Extract the (X, Y) coordinate from the center of the cell holding the provided text.  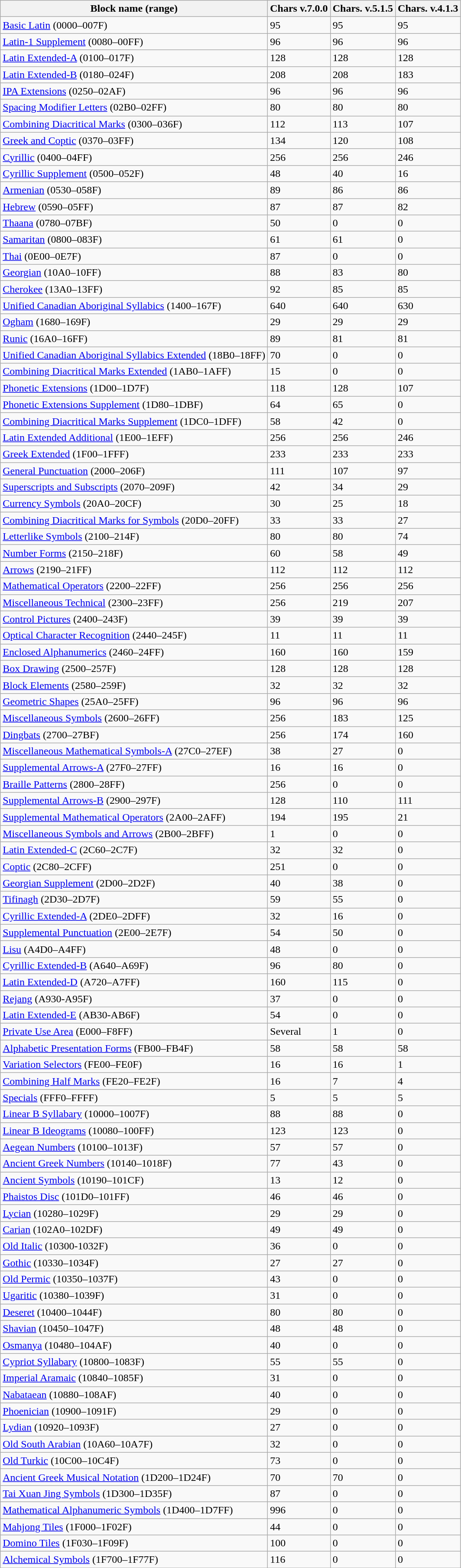
207 (428, 603)
Old Italic (10300-1032F) (134, 1246)
134 (299, 140)
Aegean Numbers (10100–1013F) (134, 1147)
Latin Extended-D (A720–A7FF) (134, 982)
Cyrillic Supplement (0500–052F) (134, 173)
Latin Extended-E (AB30-AB6F) (134, 1015)
115 (363, 982)
Cyrillic Extended-A (2DE0–2DFF) (134, 916)
Mahjong Tiles (1F000–1F02F) (134, 1526)
Alphabetic Presentation Forms (FB00–FB4F) (134, 1048)
125 (428, 718)
65 (363, 404)
Optical Character Recognition (2440–245F) (134, 636)
251 (299, 867)
Unified Canadian Aboriginal Syllabics Extended (18B0–18FF) (134, 355)
630 (428, 306)
13 (299, 1180)
Basic Latin (0000–007F) (134, 25)
Lydian (10920–1093F) (134, 1428)
Mathematical Alphanumeric Symbols (1D400–1D7FF) (134, 1510)
Chars. v.5.1.5 (363, 9)
Ancient Symbols (10190–101CF) (134, 1180)
Tifinagh (2D30–2D7F) (134, 900)
Linear B Syllabary (10000–1007F) (134, 1114)
Osmanya (10480–104AF) (134, 1345)
Phonetic Extensions (1D00–1D7F) (134, 388)
Control Pictures (2400–243F) (134, 619)
Currency Symbols (20A0–20CF) (134, 504)
Block Elements (2580–259F) (134, 685)
Cypriot Syllabary (10800–1083F) (134, 1362)
37 (299, 998)
219 (363, 603)
Superscripts and Subscripts (2070–209F) (134, 487)
Spacing Modifier Letters (02B0–02FF) (134, 108)
Shavian (10450–1047F) (134, 1329)
Thaana (0780–07BF) (134, 223)
Latin Extended-B (0180–024F) (134, 75)
Chars. v.4.1.3 (428, 9)
25 (363, 504)
73 (299, 1460)
Miscellaneous Mathematical Symbols-A (27C0–27EF) (134, 751)
83 (363, 273)
Georgian (10A0–10FF) (134, 273)
194 (299, 817)
15 (299, 372)
Domino Tiles (1F030–1F09F) (134, 1543)
Cyrillic Extended-B (A640–A69F) (134, 965)
Thai (0E00–0E7F) (134, 256)
996 (299, 1510)
4 (428, 1081)
Imperial Aramaic (10840–1085F) (134, 1378)
82 (428, 207)
Ugaritic (10380–1039F) (134, 1296)
Specials (FFF0–FFFF) (134, 1098)
30 (299, 504)
18 (428, 504)
Old Permic (10350–1037F) (134, 1279)
Miscellaneous Symbols and Arrows (2B00–2BFF) (134, 834)
34 (363, 487)
Tai Xuan Jing Symbols (1D300–1D35F) (134, 1493)
Greek Extended (1F00–1FFF) (134, 454)
Supplemental Punctuation (2E00–2E7F) (134, 932)
Latin-1 Supplement (0080–00FF) (134, 42)
120 (363, 140)
60 (299, 553)
7 (363, 1081)
Ancient Greek Numbers (10140–1018F) (134, 1164)
Braille Patterns (2800–28FF) (134, 784)
Lisu (A4D0–A4FF) (134, 949)
Linear B Ideograms (10080–100FF) (134, 1131)
Runic (16A0–16FF) (134, 339)
Samaritan (0800–083F) (134, 240)
Old Turkic (10C00–10C4F) (134, 1460)
Supplemental Mathematical Operators (2A00–2AFF) (134, 817)
Several (299, 1032)
Box Drawing (2500–257F) (134, 668)
97 (428, 470)
Latin Extended Additional (1E00–1EFF) (134, 437)
Phoenician (10900–1091F) (134, 1411)
Mathematical Operators (2200–22FF) (134, 586)
Combining Diacritical Marks for Symbols (20D0–20FF) (134, 520)
Geometric Shapes (25A0–25FF) (134, 701)
12 (363, 1180)
Carian (102A0–102DF) (134, 1229)
118 (299, 388)
Miscellaneous Technical (2300–23FF) (134, 603)
100 (299, 1543)
44 (299, 1526)
195 (363, 817)
Combining Diacritical Marks Extended (1AB0–1AFF) (134, 372)
Supplemental Arrows-B (2900–297F) (134, 801)
Deseret (10400–1044F) (134, 1312)
Nabataean (10880–108AF) (134, 1395)
Letterlike Symbols (2100–214F) (134, 537)
116 (299, 1560)
21 (428, 817)
Cyrillic (0400–04FF) (134, 157)
Phonetic Extensions Supplement (1D80–1DBF) (134, 404)
Gothic (10330–1034F) (134, 1263)
92 (299, 289)
Block name (range) (134, 9)
Ancient Greek Musical Notation (1D200–1D24F) (134, 1477)
Miscellaneous Symbols (2600–26FF) (134, 718)
159 (428, 652)
77 (299, 1164)
Variation Selectors (FE00–FE0F) (134, 1065)
Phaistos Disc (101D0–101FF) (134, 1196)
Armenian (0530–058F) (134, 190)
General Punctuation (2000–206F) (134, 470)
59 (299, 900)
Latin Extended-A (0100–017F) (134, 58)
Supplemental Arrows-A (27F0–27FF) (134, 768)
64 (299, 404)
Georgian Supplement (2D00–2D2F) (134, 883)
Number Forms (2150–218F) (134, 553)
36 (299, 1246)
Combining Diacritical Marks (0300–036F) (134, 124)
Greek and Coptic (0370–03FF) (134, 140)
Rejang (A930-A95F) (134, 998)
Chars v.7.0.0 (299, 9)
108 (428, 140)
174 (363, 735)
Arrows (2190–21FF) (134, 570)
Dingbats (2700–27BF) (134, 735)
Combining Half Marks (FE20–FE2F) (134, 1081)
Ogham (1680–169F) (134, 322)
Private Use Area (E000–F8FF) (134, 1032)
Hebrew (0590–05FF) (134, 207)
Alchemical Symbols (1F700–1F77F) (134, 1560)
Cherokee (13A0–13FF) (134, 289)
Lycian (10280–1029F) (134, 1213)
110 (363, 801)
Enclosed Alphanumerics (2460–24FF) (134, 652)
Old South Arabian (10A60–10A7F) (134, 1444)
Unified Canadian Aboriginal Syllabics (1400–167F) (134, 306)
Latin Extended-C (2C60–2C7F) (134, 850)
74 (428, 537)
113 (363, 124)
Coptic (2C80–2CFF) (134, 867)
Combining Diacritical Marks Supplement (1DC0–1DFF) (134, 421)
IPA Extensions (0250–02AF) (134, 91)
